Identify which cell holds the provided text, then report its (x, y) central coordinate. 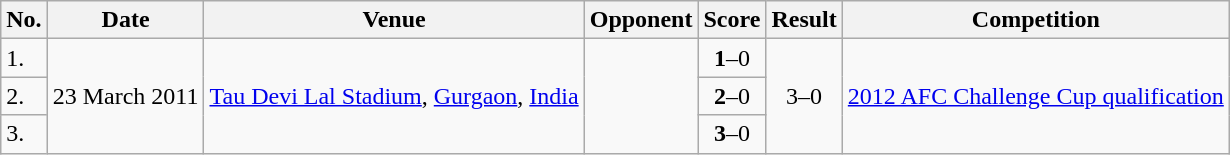
1–0 (732, 58)
No. (24, 20)
2–0 (732, 96)
Competition (1036, 20)
Result (804, 20)
Score (732, 20)
Opponent (641, 20)
Venue (394, 20)
23 March 2011 (126, 96)
Tau Devi Lal Stadium, Gurgaon, India (394, 96)
Date (126, 20)
1. (24, 58)
2012 AFC Challenge Cup qualification (1036, 96)
3. (24, 134)
2. (24, 96)
